Find where the given text appears and provide that cell's center as [x, y] coordinate. 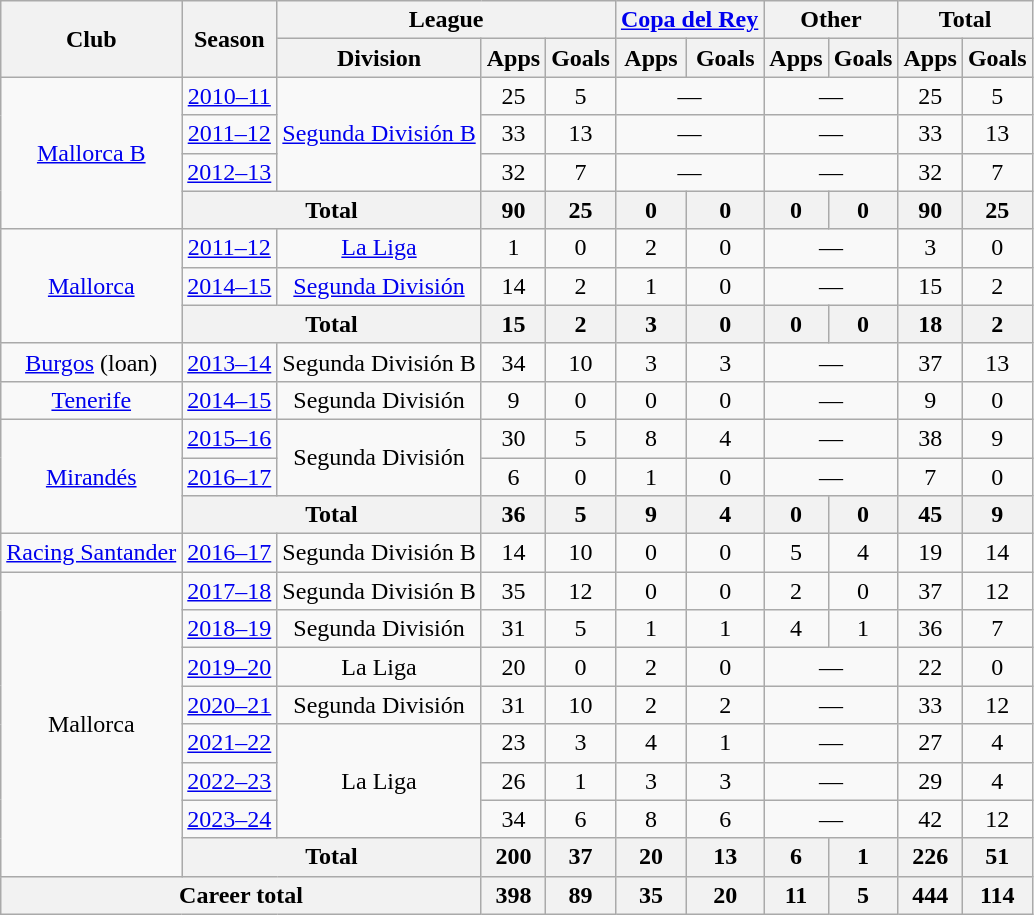
11 [796, 895]
200 [513, 857]
29 [930, 781]
2023–24 [230, 819]
51 [997, 857]
Burgos (loan) [92, 362]
89 [581, 895]
2010–11 [230, 96]
2019–20 [230, 667]
2022–23 [230, 781]
League [446, 20]
Career total [241, 895]
114 [997, 895]
Season [230, 39]
2013–14 [230, 362]
22 [930, 667]
398 [513, 895]
Racing Santander [92, 553]
Mirandés [92, 476]
2012–13 [230, 172]
2020–21 [230, 705]
2021–22 [230, 743]
Division [379, 58]
2015–16 [230, 438]
Other [831, 20]
23 [513, 743]
2017–18 [230, 591]
38 [930, 438]
Copa del Rey [689, 20]
42 [930, 819]
2018–19 [230, 629]
226 [930, 857]
18 [930, 324]
Club [92, 39]
45 [930, 515]
19 [930, 553]
26 [513, 781]
Mallorca B [92, 153]
444 [930, 895]
30 [513, 438]
Tenerife [92, 400]
27 [930, 743]
